Output the (X, Y) coordinate of the center of the cell containing the given text.  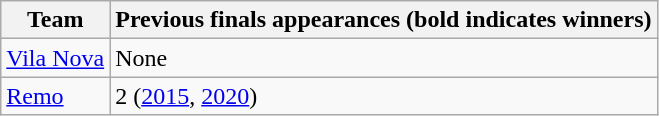
None (384, 58)
2 (2015, 2020) (384, 96)
Remo (56, 96)
Previous finals appearances (bold indicates winners) (384, 20)
Team (56, 20)
Vila Nova (56, 58)
